Output the (x, y) coordinate of the center of the cell containing the given text.  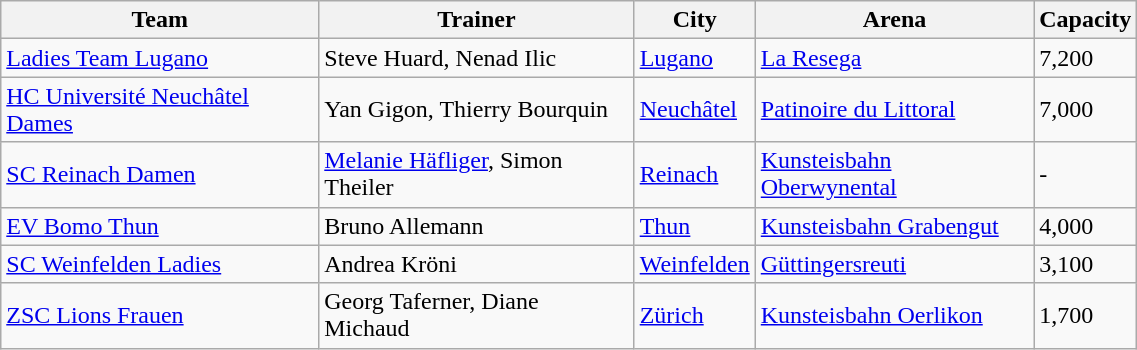
Kunsteisbahn Oerlikon (894, 316)
Georg Taferner, Diane Michaud (476, 316)
HC Université Neuchâtel Dames (160, 110)
Capacity (1086, 20)
Steve Huard, Nenad Ilic (476, 58)
Bruno Allemann (476, 226)
La Resega (894, 58)
Melanie Häfliger, Simon Theiler (476, 174)
Kunsteisbahn Oberwynental (894, 174)
Patinoire du Littoral (894, 110)
3,100 (1086, 264)
Ladies Team Lugano (160, 58)
Weinfelden (694, 264)
Yan Gigon, Thierry Bourquin (476, 110)
SC Weinfelden Ladies (160, 264)
Reinach (694, 174)
Kunsteisbahn Grabengut (894, 226)
Güttingersreuti (894, 264)
ZSC Lions Frauen (160, 316)
Trainer (476, 20)
7,200 (1086, 58)
City (694, 20)
Thun (694, 226)
EV Bomo Thun (160, 226)
4,000 (1086, 226)
1,700 (1086, 316)
Lugano (694, 58)
- (1086, 174)
Zürich (694, 316)
7,000 (1086, 110)
SC Reinach Damen (160, 174)
Team (160, 20)
Neuchâtel (694, 110)
Andrea Kröni (476, 264)
Arena (894, 20)
